Return [X, Y] of the center of cell containing provided text 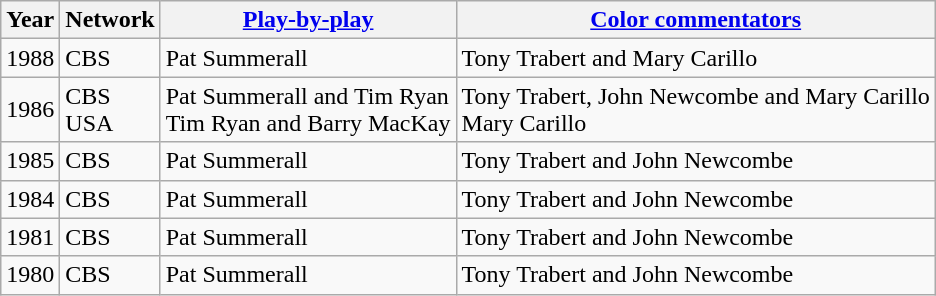
1985 [30, 161]
1980 [30, 275]
1984 [30, 199]
CBSUSA [110, 110]
1986 [30, 110]
Play-by-play [308, 20]
Color commentators [696, 20]
Network [110, 20]
1981 [30, 237]
Year [30, 20]
Tony Trabert and Mary Carillo [696, 58]
Tony Trabert, John Newcombe and Mary CarilloMary Carillo [696, 110]
1988 [30, 58]
Pat Summerall and Tim RyanTim Ryan and Barry MacKay [308, 110]
